From the cell containing the given text, extract its center point as [X, Y] coordinate. 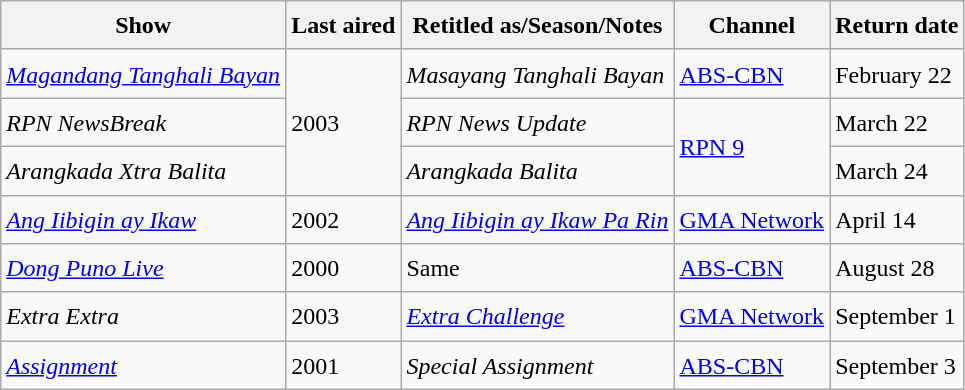
Ang Iibigin ay Ikaw [144, 220]
2000 [344, 268]
Return date [897, 26]
September 3 [897, 366]
September 1 [897, 316]
March 22 [897, 122]
Magandang Tanghali Bayan [144, 74]
Arangkada Balita [538, 170]
Retitled as/Season/Notes [538, 26]
April 14 [897, 220]
Same [538, 268]
2002 [344, 220]
Last aired [344, 26]
Extra Extra [144, 316]
RPN NewsBreak [144, 122]
Channel [752, 26]
Arangkada Xtra Balita [144, 170]
Assignment [144, 366]
RPN News Update [538, 122]
RPN 9 [752, 146]
February 22 [897, 74]
Masayang Tanghali Bayan [538, 74]
Show [144, 26]
Dong Puno Live [144, 268]
Ang Iibigin ay Ikaw Pa Rin [538, 220]
Special Assignment [538, 366]
March 24 [897, 170]
Extra Challenge [538, 316]
2001 [344, 366]
August 28 [897, 268]
